Extract the (x, y) coordinate from the center of the cell holding the provided text.  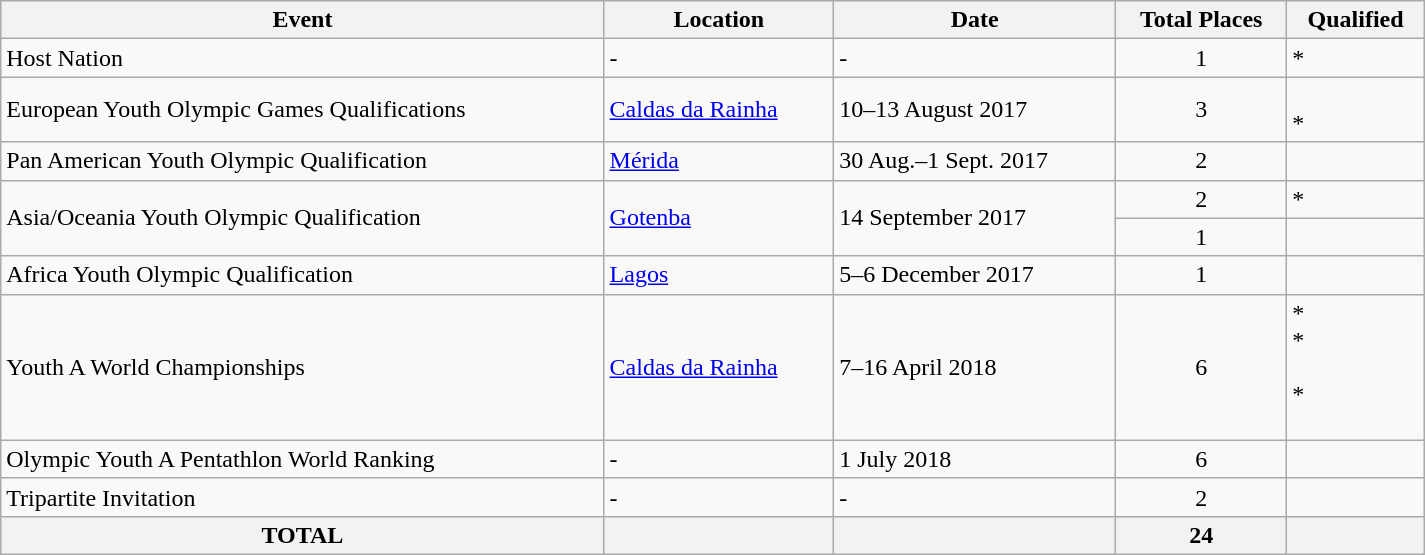
Event (302, 20)
Youth A World Championships (302, 367)
Host Nation (302, 58)
Gotenba (719, 218)
30 Aug.–1 Sept. 2017 (975, 161)
Lagos (719, 275)
5–6 December 2017 (975, 275)
7–16 April 2018 (975, 367)
14 September 2017 (975, 218)
TOTAL (302, 535)
Tripartite Invitation (302, 497)
Date (975, 20)
1 July 2018 (975, 459)
3 (1202, 110)
Total Places (1202, 20)
Location (719, 20)
*** (1356, 367)
Qualified (1356, 20)
Pan American Youth Olympic Qualification (302, 161)
Olympic Youth A Pentathlon World Ranking (302, 459)
24 (1202, 535)
Mérida (719, 161)
European Youth Olympic Games Qualifications (302, 110)
Asia/Oceania Youth Olympic Qualification (302, 218)
Africa Youth Olympic Qualification (302, 275)
10–13 August 2017 (975, 110)
